Extract the (x, y) coordinate from the center of the cell holding the provided text.  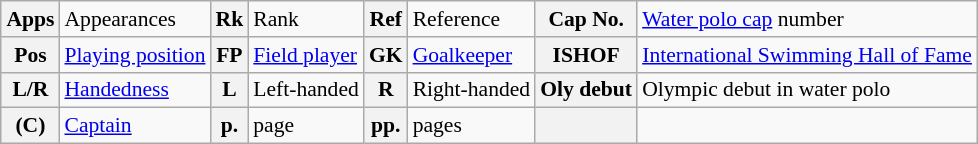
Olympic debut in water polo (807, 90)
(C) (30, 126)
Oly debut (586, 90)
Playing position (134, 55)
GK (386, 55)
International Swimming Hall of Fame (807, 55)
Water polo cap number (807, 19)
L/R (30, 90)
FP (230, 55)
p. (230, 126)
pages (472, 126)
Cap No. (586, 19)
Ref (386, 19)
R (386, 90)
Captain (134, 126)
ISHOF (586, 55)
Rank (306, 19)
Appearances (134, 19)
Rk (230, 19)
Apps (30, 19)
L (230, 90)
Handedness (134, 90)
page (306, 126)
Goalkeeper (472, 55)
Pos (30, 55)
Reference (472, 19)
Right-handed (472, 90)
pp. (386, 126)
Field player (306, 55)
Left-handed (306, 90)
